Scan for the cell matching the given text and deliver its (X, Y) coordinate at center. 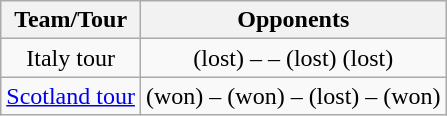
(won) – (won) – (lost) – (won) (293, 96)
Italy tour (71, 58)
(lost) – – (lost) (lost) (293, 58)
Scotland tour (71, 96)
Team/Tour (71, 20)
Opponents (293, 20)
